Scan for the cell matching the given text and deliver its (X, Y) coordinate at center. 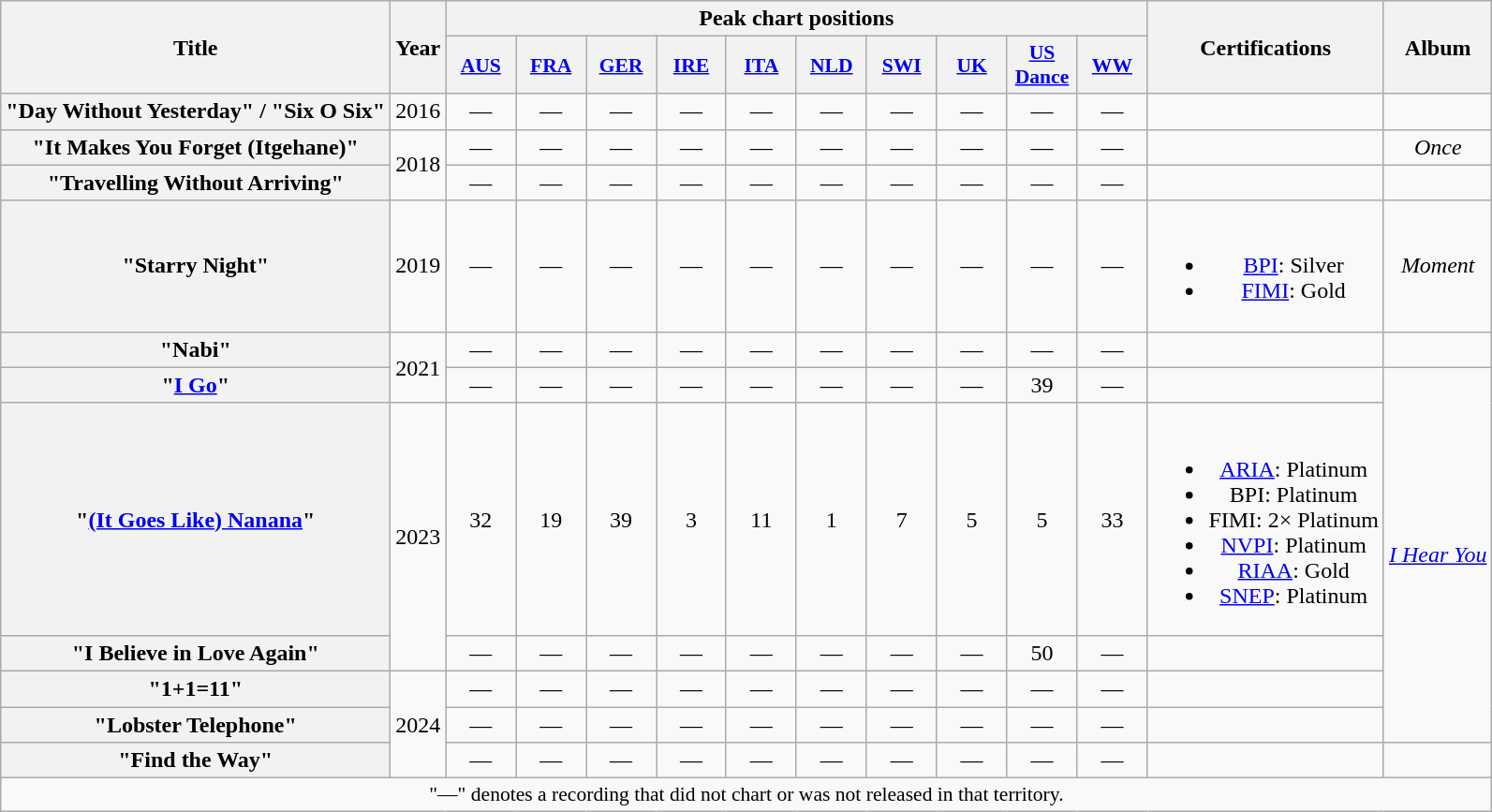
2024 (418, 724)
NLD (832, 66)
2019 (418, 266)
BPI: SilverFIMI: Gold (1266, 266)
"Find the Way" (196, 760)
SWI (901, 66)
"1+1=11" (196, 688)
FRA (551, 66)
ITA (761, 66)
"Day Without Yesterday" / "Six O Six" (196, 111)
"Starry Night" (196, 266)
1 (832, 519)
2016 (418, 111)
"I Believe in Love Again" (196, 653)
Peak chart positions (796, 19)
32 (481, 519)
USDance (1041, 66)
19 (551, 519)
Title (196, 47)
Year (418, 47)
"—" denotes a recording that did not chart or was not released in that territory. (746, 795)
"I Go" (196, 385)
7 (901, 519)
Moment (1438, 266)
I Hear You (1438, 554)
3 (691, 519)
"(It Goes Like) Nanana" (196, 519)
GER (622, 66)
Once (1438, 147)
"Lobster Telephone" (196, 724)
"Nabi" (196, 349)
50 (1041, 653)
UK (972, 66)
IRE (691, 66)
"It Makes You Forget (Itgehane)" (196, 147)
2023 (418, 537)
"Travelling Without Arriving" (196, 183)
2021 (418, 367)
33 (1113, 519)
2018 (418, 165)
Album (1438, 47)
11 (761, 519)
ARIA: PlatinumBPI: PlatinumFIMI: 2× PlatinumNVPI: PlatinumRIAA: GoldSNEP: Platinum (1266, 519)
WW (1113, 66)
Certifications (1266, 47)
AUS (481, 66)
